Output the [x, y] coordinate of the center of the cell containing the given text.  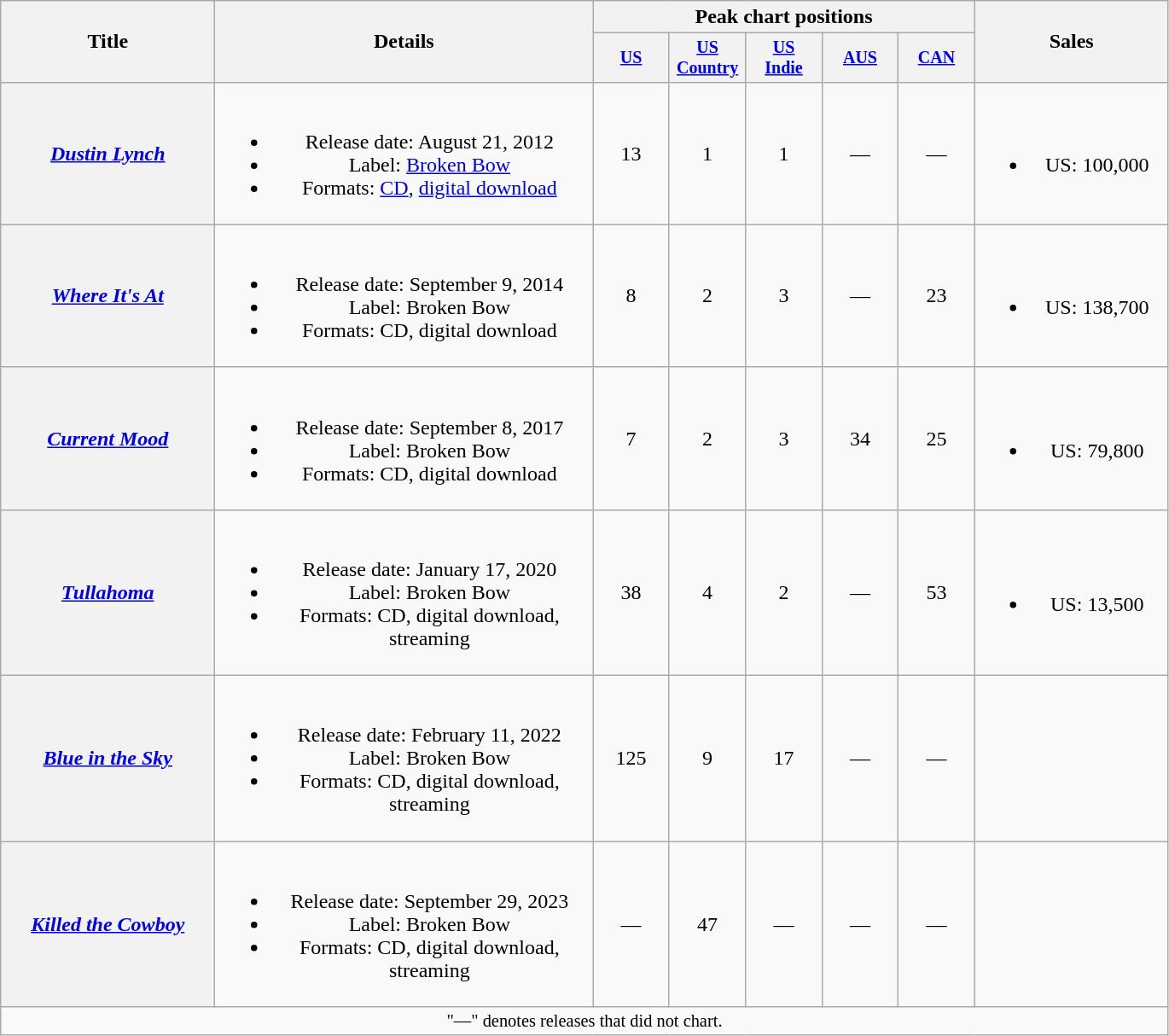
Release date: February 11, 2022Label: Broken BowFormats: CD, digital download, streaming [404, 759]
Details [404, 42]
13 [631, 154]
Blue in the Sky [108, 759]
Killed the Cowboy [108, 924]
53 [937, 592]
9 [707, 759]
Release date: January 17, 2020Label: Broken BowFormats: CD, digital download, streaming [404, 592]
US: 13,500 [1072, 592]
34 [860, 439]
Title [108, 42]
125 [631, 759]
US: 79,800 [1072, 439]
47 [707, 924]
25 [937, 439]
17 [783, 759]
Dustin Lynch [108, 154]
Release date: August 21, 2012Label: Broken BowFormats: CD, digital download [404, 154]
Tullahoma [108, 592]
4 [707, 592]
Release date: September 9, 2014Label: Broken BowFormats: CD, digital download [404, 295]
US Country [707, 58]
US: 138,700 [1072, 295]
US: 100,000 [1072, 154]
Current Mood [108, 439]
"—" denotes releases that did not chart. [584, 1021]
Release date: September 8, 2017Label: Broken BowFormats: CD, digital download [404, 439]
AUS [860, 58]
7 [631, 439]
CAN [937, 58]
23 [937, 295]
USIndie [783, 58]
Peak chart positions [783, 17]
Where It's At [108, 295]
38 [631, 592]
US [631, 58]
8 [631, 295]
Release date: September 29, 2023Label: Broken BowFormats: CD, digital download, streaming [404, 924]
Sales [1072, 42]
